Return [X, Y] of the center of cell containing provided text 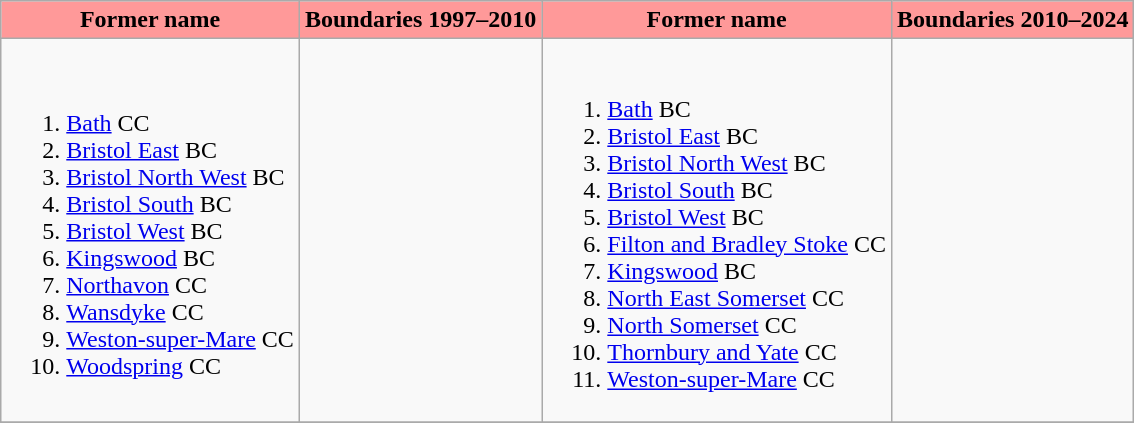
Boundaries 2010–2024 [1013, 20]
Boundaries 1997–2010 [420, 20]
Bath CCBristol East BCBristol North West BCBristol South BCBristol West BCKingswood BCNorthavon CCWansdyke CCWeston-super-Mare CCWoodspring CC [150, 230]
